Pinpoint the cell where the given text exists, returning its (x, y) midpoint coordinate. 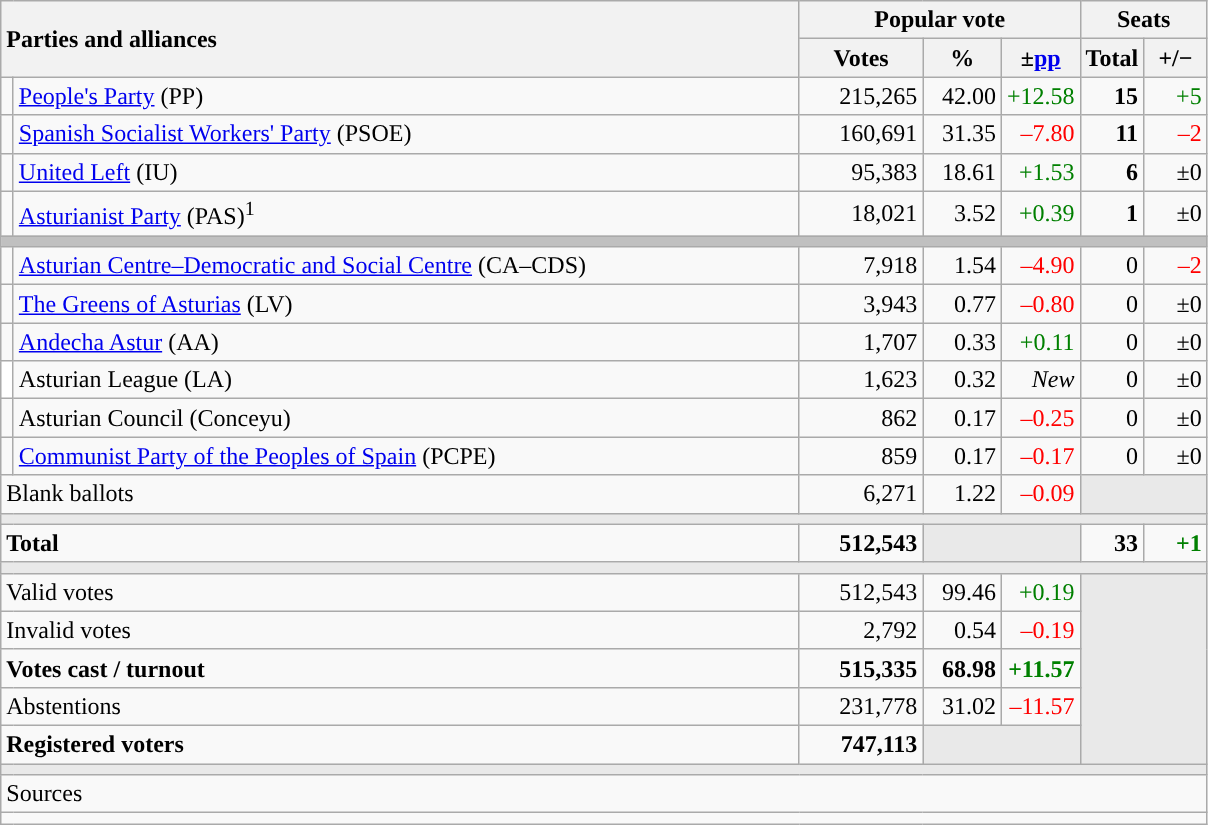
0.54 (962, 630)
1,623 (861, 380)
The Greens of Asturias (LV) (406, 304)
2,792 (861, 630)
1.54 (962, 266)
–0.19 (1040, 630)
Asturian Centre–Democratic and Social Centre (CA–CDS) (406, 266)
–4.90 (1040, 266)
Communist Party of the Peoples of Spain (PCPE) (406, 456)
18.61 (962, 172)
Votes cast / turnout (400, 668)
68.98 (962, 668)
3.52 (962, 214)
People's Party (PP) (406, 96)
215,265 (861, 96)
95,383 (861, 172)
6,271 (861, 494)
3,943 (861, 304)
+/− (1176, 58)
Parties and alliances (400, 39)
859 (861, 456)
747,113 (861, 745)
160,691 (861, 134)
+12.58 (1040, 96)
–7.80 (1040, 134)
231,778 (861, 706)
Popular vote (940, 20)
7,918 (861, 266)
+0.11 (1040, 342)
–0.80 (1040, 304)
+0.19 (1040, 592)
862 (861, 418)
–0.17 (1040, 456)
Abstentions (400, 706)
Votes (861, 58)
New (1040, 380)
Asturian League (LA) (406, 380)
0.33 (962, 342)
42.00 (962, 96)
15 (1112, 96)
+11.57 (1040, 668)
0.32 (962, 380)
–0.09 (1040, 494)
11 (1112, 134)
–11.57 (1040, 706)
+1 (1176, 543)
Asturian Council (Conceyu) (406, 418)
1.22 (962, 494)
0.77 (962, 304)
31.02 (962, 706)
+0.39 (1040, 214)
515,335 (861, 668)
Invalid votes (400, 630)
6 (1112, 172)
31.35 (962, 134)
–0.25 (1040, 418)
±pp (1040, 58)
Spanish Socialist Workers' Party (PSOE) (406, 134)
99.46 (962, 592)
% (962, 58)
18,021 (861, 214)
+5 (1176, 96)
Sources (604, 794)
Asturianist Party (PAS)1 (406, 214)
Valid votes (400, 592)
33 (1112, 543)
1,707 (861, 342)
Blank ballots (400, 494)
1 (1112, 214)
+1.53 (1040, 172)
Andecha Astur (AA) (406, 342)
United Left (IU) (406, 172)
Seats (1144, 20)
Registered voters (400, 745)
